Identify which cell holds the provided text, then report its (x, y) central coordinate. 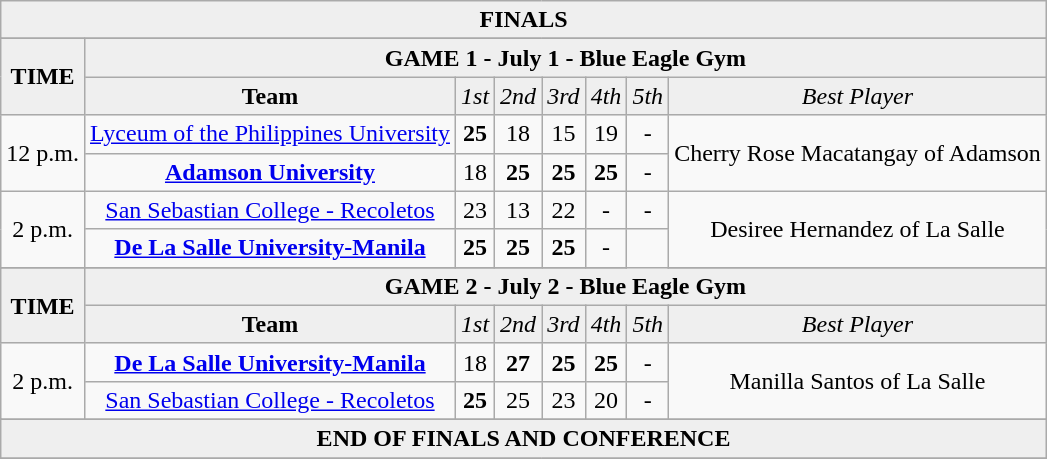
Cherry Rose Macatangay of Adamson (858, 153)
15 (564, 134)
27 (518, 362)
FINALS (524, 20)
GAME 2 - July 2 - Blue Eagle Gym (565, 286)
19 (606, 134)
20 (606, 400)
Adamson University (270, 172)
Manilla Santos of La Salle (858, 381)
GAME 1 - July 1 - Blue Eagle Gym (565, 58)
END OF FINALS AND CONFERENCE (524, 438)
12 p.m. (43, 153)
13 (518, 210)
22 (564, 210)
Lyceum of the Philippines University (270, 134)
Desiree Hernandez of La Salle (858, 229)
